Capture the cell that displays the provided text and extract its [x, y] central coordinate. 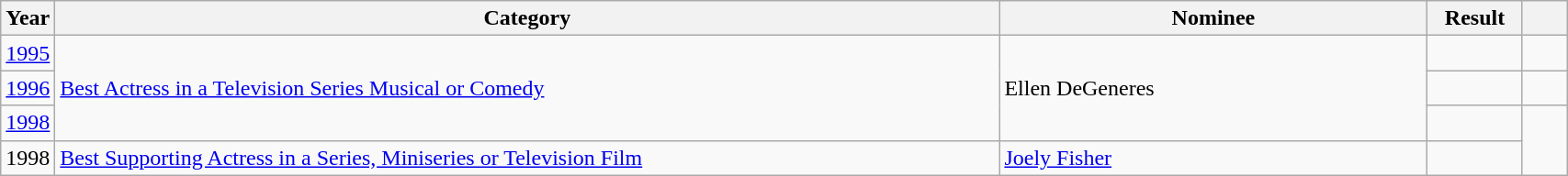
Category [527, 18]
Nominee [1213, 18]
Best Actress in a Television Series Musical or Comedy [527, 88]
1995 [28, 53]
Year [28, 18]
Best Supporting Actress in a Series, Miniseries or Television Film [527, 158]
Ellen DeGeneres [1213, 88]
Result [1475, 18]
1996 [28, 88]
Joely Fisher [1213, 158]
